Detect which cell encompasses the target text, then output its (x, y) center coordinate. 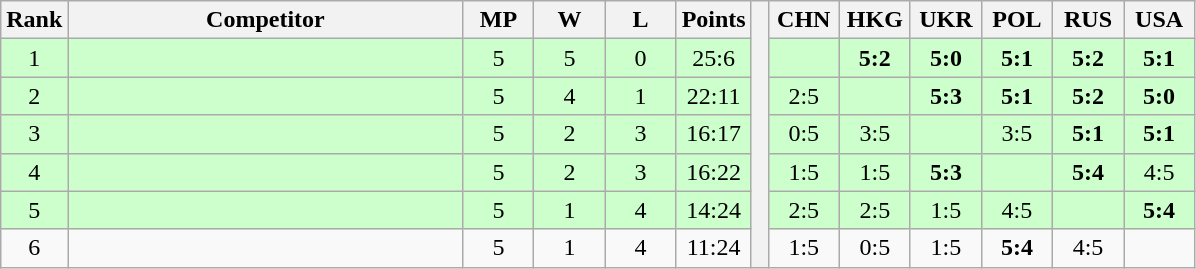
6 (34, 248)
W (570, 20)
25:6 (714, 58)
Rank (34, 20)
UKR (946, 20)
HKG (874, 20)
Points (714, 20)
11:24 (714, 248)
CHN (804, 20)
16:17 (714, 134)
16:22 (714, 172)
L (640, 20)
USA (1160, 20)
MP (498, 20)
0 (640, 58)
22:11 (714, 96)
POL (1016, 20)
Competitor (266, 20)
RUS (1088, 20)
14:24 (714, 210)
